Detect which cell encompasses the target text, then output its [x, y] center coordinate. 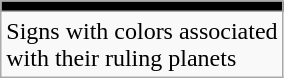
Signs with colors associated with their ruling planets [142, 44]
